Identify which cell holds the provided text, then report its (X, Y) central coordinate. 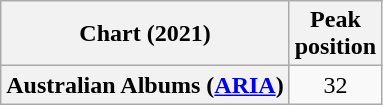
32 (335, 85)
Chart (2021) (145, 34)
Australian Albums (ARIA) (145, 85)
Peakposition (335, 34)
